Detect which cell encompasses the target text, then output its (x, y) center coordinate. 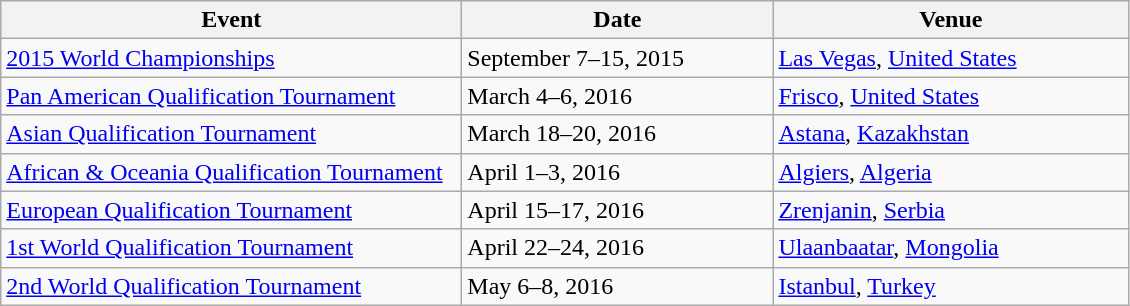
May 6–8, 2016 (618, 286)
April 15–17, 2016 (618, 210)
Date (618, 20)
2nd World Qualification Tournament (232, 286)
Pan American Qualification Tournament (232, 96)
March 4–6, 2016 (618, 96)
April 22–24, 2016 (618, 248)
1st World Qualification Tournament (232, 248)
African & Oceania Qualification Tournament (232, 172)
September 7–15, 2015 (618, 58)
Zrenjanin, Serbia (951, 210)
Ulaanbaatar, Mongolia (951, 248)
April 1–3, 2016 (618, 172)
Asian Qualification Tournament (232, 134)
Algiers, Algeria (951, 172)
Event (232, 20)
2015 World Championships (232, 58)
Frisco, United States (951, 96)
Las Vegas, United States (951, 58)
Astana, Kazakhstan (951, 134)
March 18–20, 2016 (618, 134)
Istanbul, Turkey (951, 286)
Venue (951, 20)
European Qualification Tournament (232, 210)
